Return (x, y) of the center of cell containing provided text 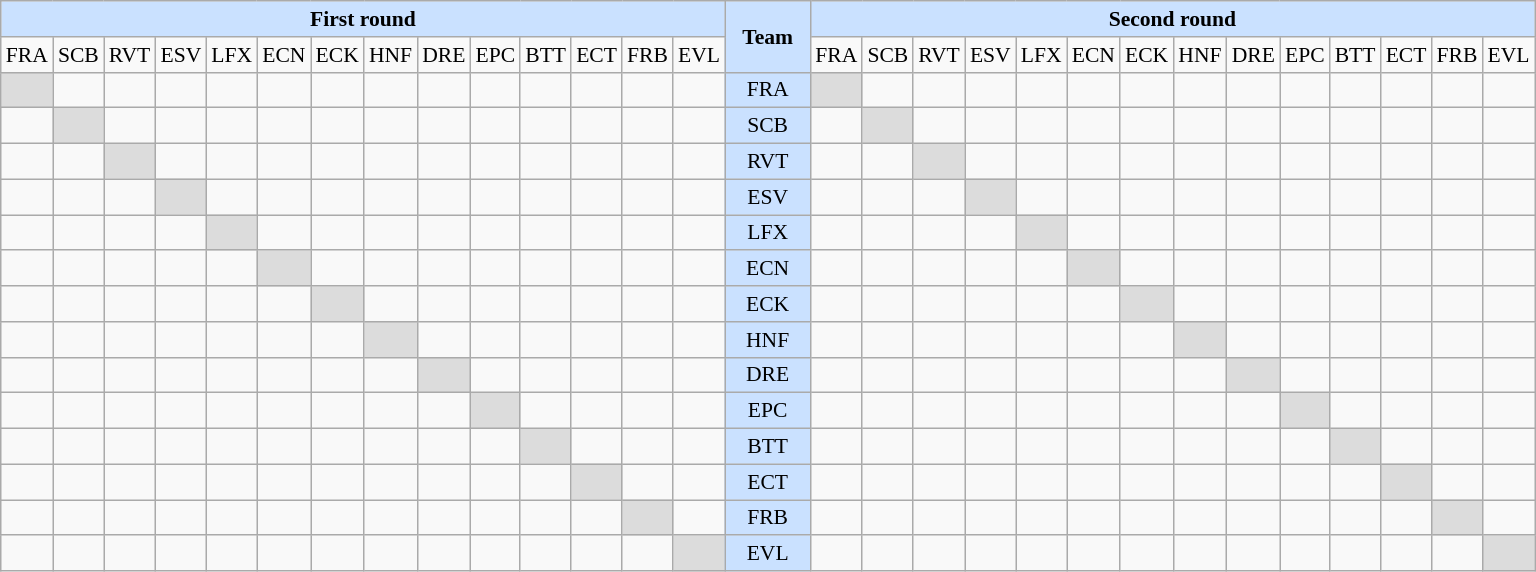
Team (768, 36)
Second round (1172, 19)
First round (363, 19)
